From the cell containing the given text, extract its center point as (X, Y) coordinate. 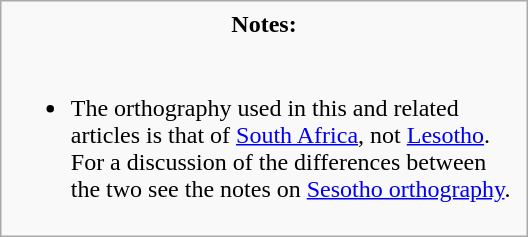
Notes: (264, 24)
